Provide the (x, y) coordinate of the cell's center where the given text is located.  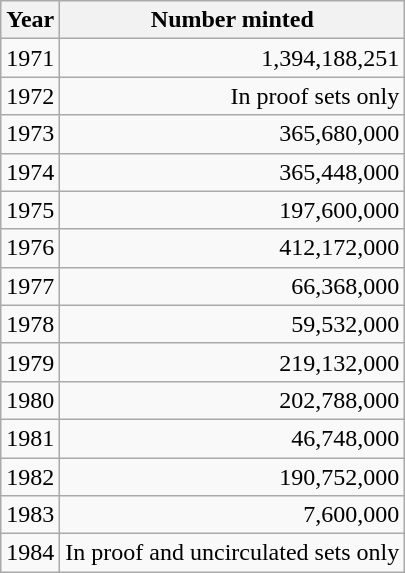
1971 (30, 58)
1975 (30, 210)
1976 (30, 248)
202,788,000 (232, 400)
59,532,000 (232, 324)
1973 (30, 134)
1977 (30, 286)
1972 (30, 96)
Number minted (232, 20)
In proof sets only (232, 96)
412,172,000 (232, 248)
219,132,000 (232, 362)
1982 (30, 477)
1978 (30, 324)
In proof and uncirculated sets only (232, 553)
1,394,188,251 (232, 58)
1981 (30, 438)
1979 (30, 362)
Year (30, 20)
190,752,000 (232, 477)
1983 (30, 515)
1980 (30, 400)
46,748,000 (232, 438)
7,600,000 (232, 515)
66,368,000 (232, 286)
1984 (30, 553)
365,680,000 (232, 134)
1974 (30, 172)
197,600,000 (232, 210)
365,448,000 (232, 172)
